Pinpoint the cell where the given text exists, returning its (x, y) midpoint coordinate. 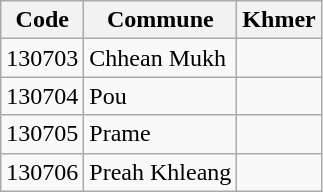
Prame (160, 134)
130705 (42, 134)
Chhean Mukh (160, 58)
Pou (160, 96)
Preah Khleang (160, 172)
130704 (42, 96)
Code (42, 20)
Commune (160, 20)
130703 (42, 58)
130706 (42, 172)
Khmer (279, 20)
